Extract the [X, Y] coordinate from the center of the cell holding the provided text.  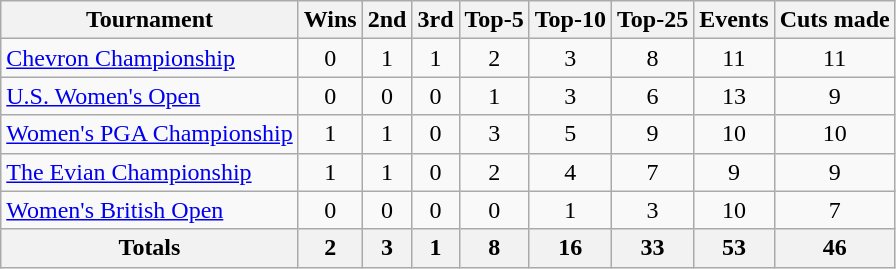
Wins [330, 20]
46 [834, 248]
Women's PGA Championship [150, 134]
Top-5 [494, 20]
Tournament [150, 20]
Events [734, 20]
U.S. Women's Open [150, 96]
Cuts made [834, 20]
5 [570, 134]
6 [652, 96]
2nd [387, 20]
The Evian Championship [150, 172]
Totals [150, 248]
53 [734, 248]
Top-25 [652, 20]
33 [652, 248]
4 [570, 172]
Top-10 [570, 20]
Chevron Championship [150, 58]
13 [734, 96]
Women's British Open [150, 210]
3rd [436, 20]
16 [570, 248]
